Return (x, y) of the center of cell containing provided text 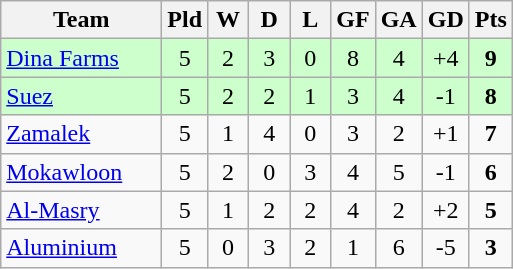
L (310, 20)
Dina Farms (82, 58)
GD (446, 20)
Aluminium (82, 248)
Al-Masry (82, 210)
Team (82, 20)
-5 (446, 248)
Suez (82, 96)
GA (398, 20)
Pld (185, 20)
7 (490, 134)
+2 (446, 210)
+1 (446, 134)
9 (490, 58)
D (270, 20)
Mokawloon (82, 172)
Zamalek (82, 134)
W (228, 20)
GF (353, 20)
Pts (490, 20)
+4 (446, 58)
